Output the (X, Y) coordinate of the center of the cell containing the given text.  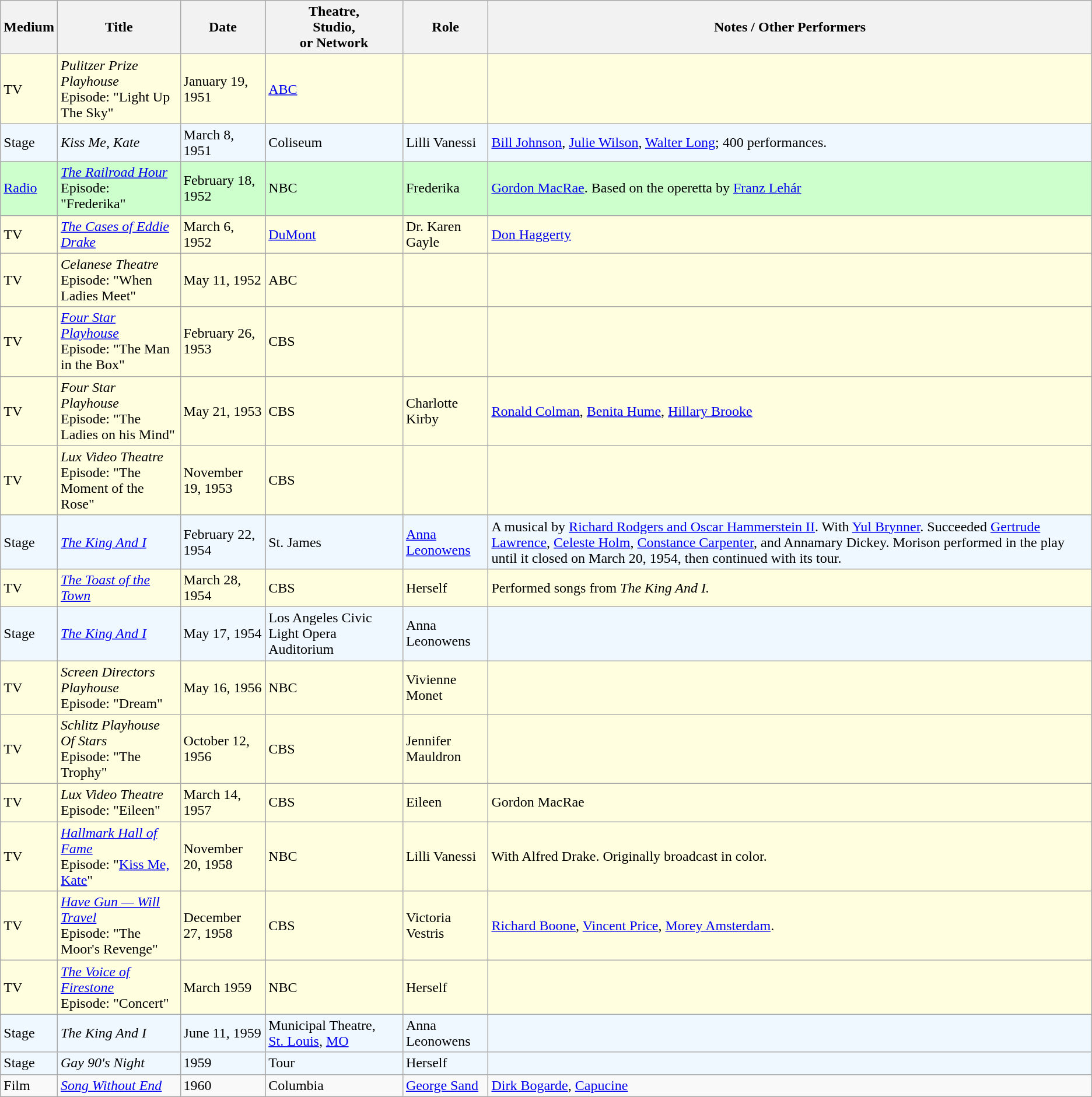
October 12, 1956 (223, 749)
Frederika (446, 188)
1959 (223, 1063)
Performed songs from The King And I. (790, 588)
Charlotte Kirby (446, 411)
Kiss Me, Kate (119, 142)
Date (223, 27)
February 18, 1952 (223, 188)
Four Star PlayhouseEpisode: "The Man in the Box" (119, 342)
Four Star PlayhouseEpisode: "The Ladies on his Mind" (119, 411)
Have Gun — Will TravelEpisode: "The Moor's Revenge" (119, 926)
The Railroad HourEpisode: "Frederika" (119, 188)
Role (446, 27)
The Toast of the Town (119, 588)
Lux Video TheatreEpisode: "Eileen" (119, 802)
Radio (29, 188)
Bill Johnson, Julie Wilson, Walter Long; 400 performances. (790, 142)
George Sand (446, 1085)
Vivienne Monet (446, 687)
Gordon MacRae (790, 802)
March 6, 1952 (223, 234)
Columbia (334, 1085)
Screen Directors PlayhouseEpisode: "Dream" (119, 687)
The Cases of Eddie Drake (119, 234)
May 21, 1953 (223, 411)
Pulitzer Prize PlayhouseEpisode: "Light Up The Sky" (119, 89)
February 22, 1954 (223, 542)
May 17, 1954 (223, 633)
Los Angeles Civic Light Opera Auditorium (334, 633)
November 20, 1958 (223, 856)
Gay 90's Night (119, 1063)
March 1959 (223, 987)
Title (119, 27)
December 27, 1958 (223, 926)
Municipal Theatre,St. Louis, MO (334, 1033)
Dirk Bogarde, Capucine (790, 1085)
Gordon MacRae. Based on the operetta by Franz Lehár (790, 188)
Jennifer Mauldron (446, 749)
The Voice of FirestoneEpisode: "Concert" (119, 987)
January 19, 1951 (223, 89)
Tour (334, 1063)
St. James (334, 542)
Ronald Colman, Benita Hume, Hillary Brooke (790, 411)
With Alfred Drake. Originally broadcast in color. (790, 856)
Schlitz Playhouse Of Stars Episode: "The Trophy" (119, 749)
Dr. Karen Gayle (446, 234)
Film (29, 1085)
June 11, 1959 (223, 1033)
Don Haggerty (790, 234)
Eileen (446, 802)
Coliseum (334, 142)
February 26, 1953 (223, 342)
Richard Boone, Vincent Price, Morey Amsterdam. (790, 926)
Notes / Other Performers (790, 27)
Medium (29, 27)
May 11, 1952 (223, 280)
May 16, 1956 (223, 687)
Victoria Vestris (446, 926)
March 8, 1951 (223, 142)
Lux Video TheatreEpisode: "The Moment of the Rose" (119, 481)
November 19, 1953 (223, 481)
Theatre,Studio,or Network (334, 27)
DuMont (334, 234)
1960 (223, 1085)
March 28, 1954 (223, 588)
March 14, 1957 (223, 802)
Celanese TheatreEpisode: "When Ladies Meet" (119, 280)
Song Without End (119, 1085)
Hallmark Hall of FameEpisode: "Kiss Me, Kate" (119, 856)
